Find where the given text appears and provide that cell's center as (x, y) coordinate. 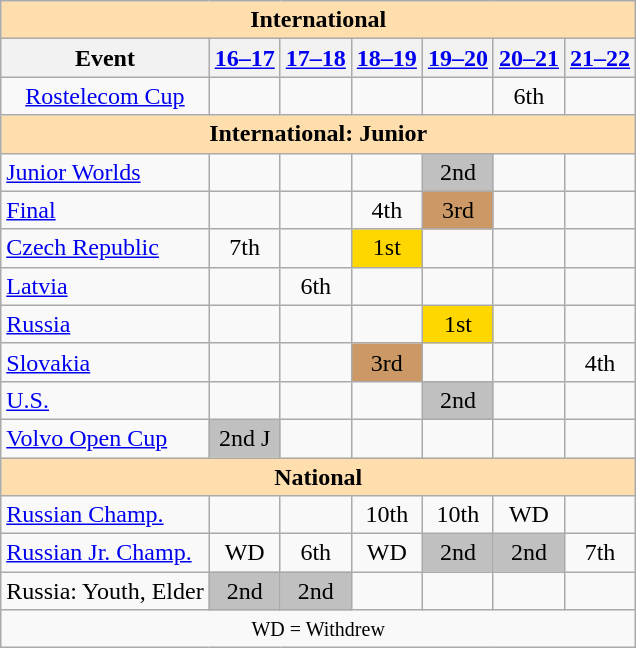
U.S. (105, 400)
21–22 (600, 58)
Russia: Youth, Elder (105, 591)
20–21 (528, 58)
Event (105, 58)
Junior Worlds (105, 172)
Latvia (105, 286)
17–18 (316, 58)
International (318, 20)
2nd J (244, 438)
Volvo Open Cup (105, 438)
16–17 (244, 58)
Final (105, 210)
Rostelecom Cup (105, 96)
Russia (105, 324)
National (318, 477)
Russian Jr. Champ. (105, 553)
18–19 (386, 58)
International: Junior (318, 134)
Slovakia (105, 362)
Russian Champ. (105, 515)
19–20 (458, 58)
WD = Withdrew (318, 629)
Czech Republic (105, 248)
